Return [X, Y] of the center of cell containing provided text 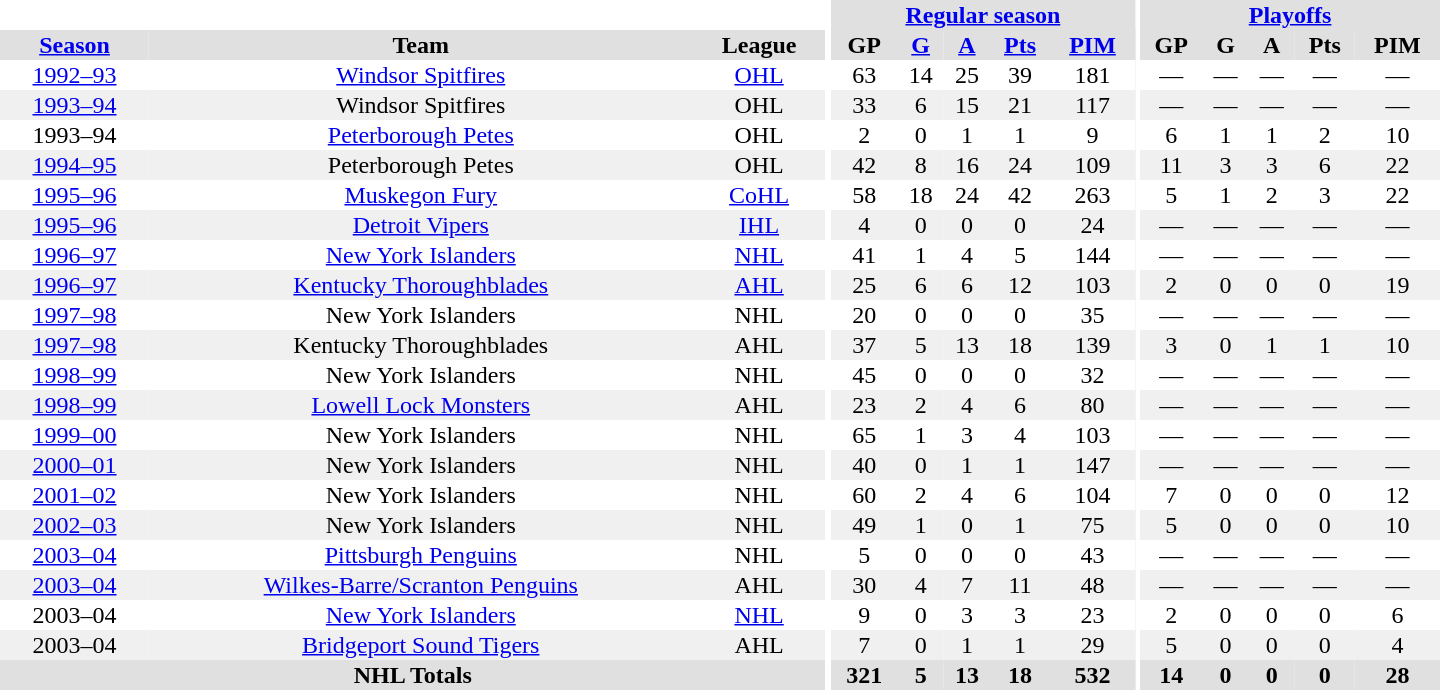
181 [1092, 75]
20 [864, 315]
49 [864, 525]
16 [967, 165]
Team [421, 45]
NHL Totals [413, 675]
Detroit Vipers [421, 225]
48 [1092, 585]
35 [1092, 315]
Wilkes-Barre/Scranton Penguins [421, 585]
33 [864, 105]
321 [864, 675]
37 [864, 345]
Pittsburgh Penguins [421, 555]
2000–01 [74, 465]
104 [1092, 495]
1994–95 [74, 165]
Muskegon Fury [421, 195]
65 [864, 435]
Lowell Lock Monsters [421, 405]
29 [1092, 645]
39 [1020, 75]
8 [921, 165]
Season [74, 45]
109 [1092, 165]
Playoffs [1290, 15]
75 [1092, 525]
63 [864, 75]
CoHL [760, 195]
1999–00 [74, 435]
45 [864, 375]
117 [1092, 105]
Regular season [983, 15]
1992–93 [74, 75]
58 [864, 195]
43 [1092, 555]
41 [864, 255]
15 [967, 105]
60 [864, 495]
32 [1092, 375]
28 [1398, 675]
147 [1092, 465]
139 [1092, 345]
263 [1092, 195]
19 [1398, 285]
40 [864, 465]
80 [1092, 405]
IHL [760, 225]
League [760, 45]
Bridgeport Sound Tigers [421, 645]
2002–03 [74, 525]
21 [1020, 105]
144 [1092, 255]
532 [1092, 675]
30 [864, 585]
2001–02 [74, 495]
